Identify which cell holds the provided text, then report its (x, y) central coordinate. 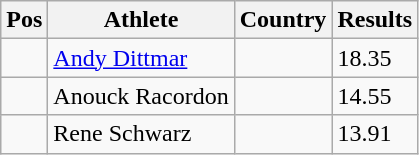
Results (375, 20)
Country (283, 20)
Rene Schwarz (141, 134)
Andy Dittmar (141, 58)
18.35 (375, 58)
Pos (24, 20)
Anouck Racordon (141, 96)
Athlete (141, 20)
14.55 (375, 96)
13.91 (375, 134)
